Output the [x, y] coordinate of the center of the cell containing the given text.  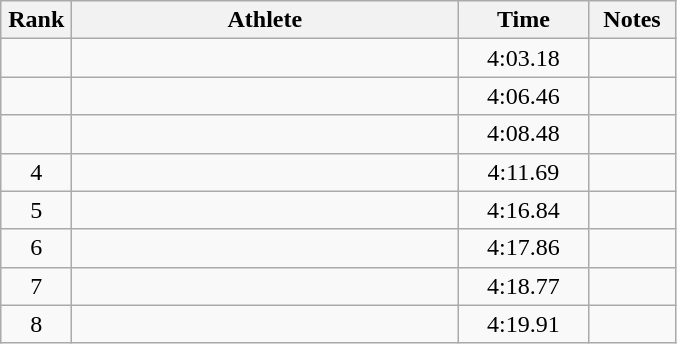
6 [36, 248]
4:03.18 [524, 58]
4:11.69 [524, 172]
4:18.77 [524, 286]
4:19.91 [524, 324]
Time [524, 20]
Rank [36, 20]
4:06.46 [524, 96]
Notes [632, 20]
4:08.48 [524, 134]
4:17.86 [524, 248]
4:16.84 [524, 210]
Athlete [265, 20]
5 [36, 210]
8 [36, 324]
4 [36, 172]
7 [36, 286]
